Return the (x, y) coordinate for the center point of the cell that contains the specified text.  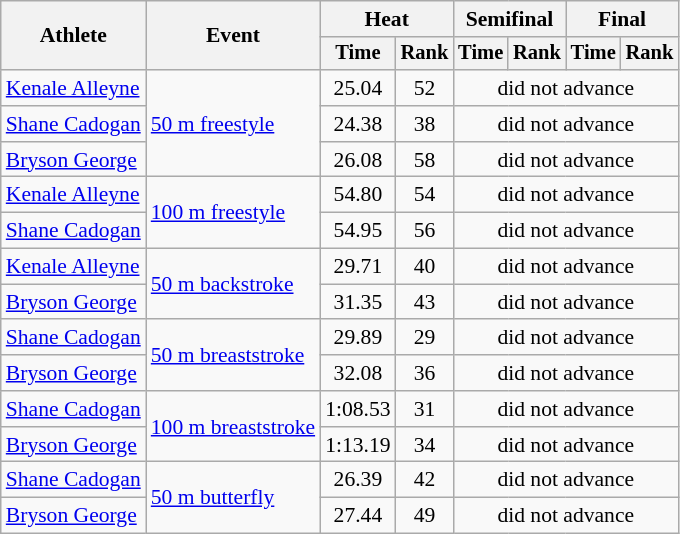
50 m butterfly (233, 498)
56 (425, 231)
50 m backstroke (233, 284)
1:13.19 (358, 445)
54.95 (358, 231)
50 m breaststroke (233, 356)
52 (425, 88)
40 (425, 267)
49 (425, 516)
50 m freestyle (233, 124)
54 (425, 195)
29.89 (358, 338)
42 (425, 480)
29.71 (358, 267)
32.08 (358, 373)
25.04 (358, 88)
Heat (386, 19)
38 (425, 124)
Athlete (74, 36)
Event (233, 36)
36 (425, 373)
58 (425, 160)
29 (425, 338)
100 m freestyle (233, 212)
1:08.53 (358, 409)
100 m breaststroke (233, 426)
24.38 (358, 124)
Semifinal (509, 19)
26.39 (358, 480)
31 (425, 409)
27.44 (358, 516)
Final (622, 19)
26.08 (358, 160)
54.80 (358, 195)
31.35 (358, 302)
34 (425, 445)
43 (425, 302)
